Search for the cell housing the specified text and yield its (X, Y) center coordinate. 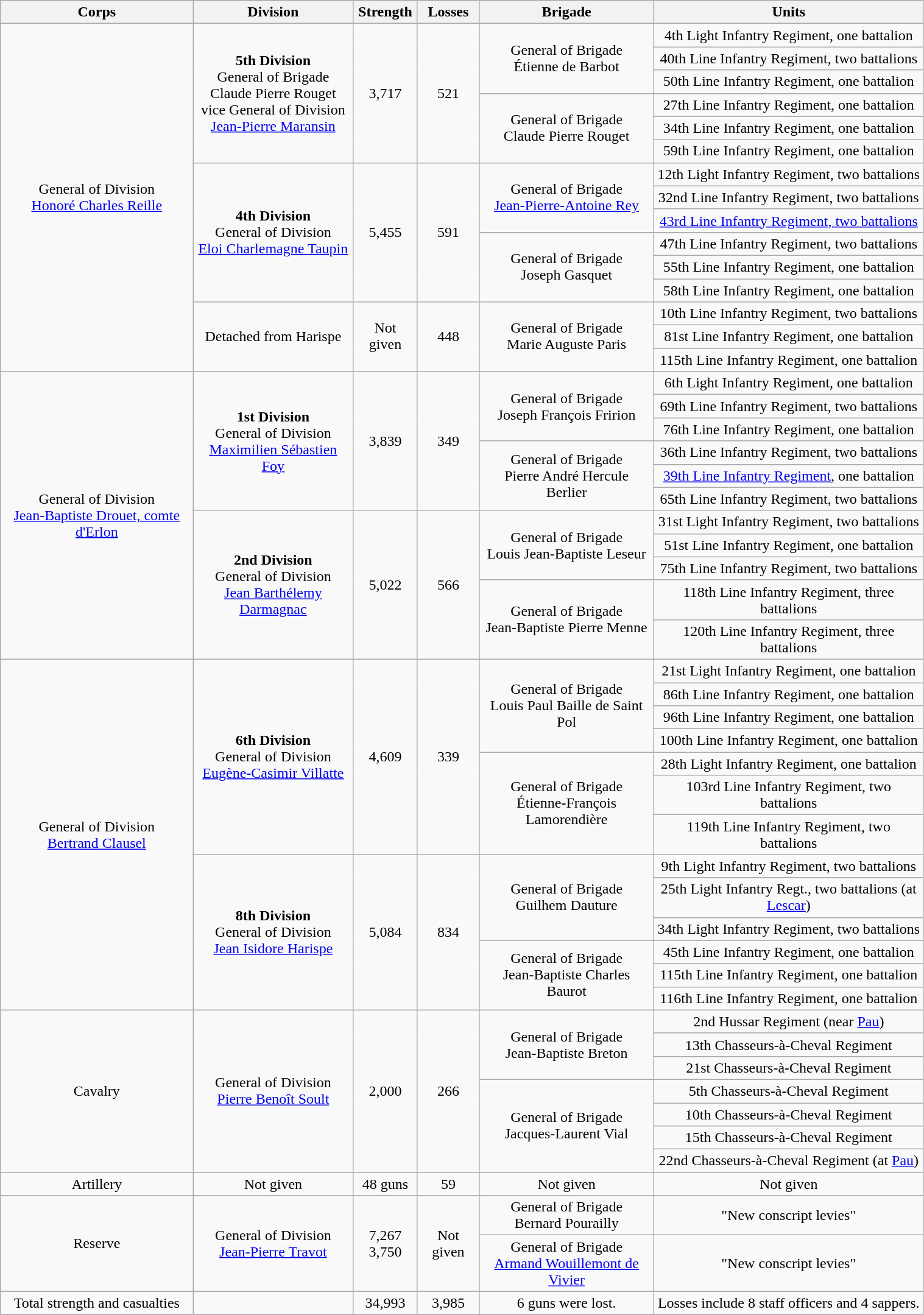
43rd Line Infantry Regiment, two battalions (789, 220)
2nd DivisionGeneral of DivisionJean Barthélemy Darmagnac (273, 585)
65th Line Infantry Regiment, two battalions (789, 499)
349 (448, 441)
32nd Line Infantry Regiment, two battalions (789, 197)
3,717 (385, 93)
5th DivisionGeneral of BrigadeClaude Pierre Rouget vice General of DivisionJean-Pierre Maransin (273, 93)
General of BrigadeLouis Paul Baille de Saint Pol (566, 705)
4th DivisionGeneral of DivisionEloi Charlemagne Taupin (273, 232)
5th Chasseurs-à-Cheval Regiment (789, 1091)
General of BrigadeLouis Jean-Baptiste Leseur (566, 545)
5,455 (385, 232)
75th Line Infantry Regiment, two battalions (789, 568)
2,000 (385, 1091)
13th Chasseurs-à-Cheval Regiment (789, 1045)
General of BrigadeJoseph François Fririon (566, 406)
58th Line Infantry Regiment, one battalion (789, 291)
4th Light Infantry Regiment, one battalion (789, 35)
5,022 (385, 585)
1st DivisionGeneral of DivisionMaximilien Sébastien Foy (273, 441)
Units (789, 12)
21st Light Infantry Regiment, one battalion (789, 671)
10th Chasseurs-à-Cheval Regiment (789, 1114)
566 (448, 585)
59th Line Infantry Regiment, one battalion (789, 151)
General of DivisionJean-Pierre Travot (273, 1244)
591 (448, 232)
448 (448, 337)
General of BrigadeJean-Baptiste Pierre Menne (566, 619)
81st Line Infantry Regiment, one battalion (789, 337)
General of DivisionHonoré Charles Reille (97, 197)
34th Light Infantry Regiment, two battalions (789, 929)
31st Light Infantry Regiment, two battalions (789, 522)
3,839 (385, 441)
45th Line Infantry Regiment, one battalion (789, 952)
General of BrigadeJean-Baptiste Charles Baurot (566, 975)
22nd Chasseurs-à-Cheval Regiment (at Pau) (789, 1161)
General of BrigadePierre André Hercule Berlier (566, 476)
Division (273, 12)
15th Chasseurs-à-Cheval Regiment (789, 1138)
25th Light Infantry Regt., two battalions (at Lescar) (789, 898)
8th DivisionGeneral of DivisionJean Isidore Harispe (273, 932)
69th Line Infantry Regiment, two battalions (789, 406)
Losses include 8 staff officers and 4 sappers. (789, 1303)
27th Line Infantry Regiment, one battalion (789, 105)
76th Line Infantry Regiment, one battalion (789, 429)
12th Light Infantry Regiment, two battalions (789, 174)
6 guns were lost. (566, 1303)
5,084 (385, 932)
General of BrigadeJean-Baptiste Breton (566, 1045)
521 (448, 93)
General of BrigadeJacques-Laurent Vial (566, 1126)
Detached from Harispe (273, 337)
General of DivisionBertrand Clausel (97, 834)
General of DivisionJean-Baptiste Drouet, comte d'Erlon (97, 515)
834 (448, 932)
General of BrigadeBernard Pourailly (566, 1216)
General of BrigadeGuilhem Dauture (566, 898)
General of BrigadeJoseph Gasquet (566, 267)
Strength (385, 12)
General of BrigadeÉtienne-François Lamorendière (566, 803)
47th Line Infantry Regiment, two battalions (789, 244)
10th Line Infantry Regiment, two battalions (789, 314)
96th Line Infantry Regiment, one battalion (789, 717)
Artillery (97, 1184)
36th Line Infantry Regiment, two battalions (789, 453)
55th Line Infantry Regiment, one battalion (789, 267)
4,609 (385, 756)
6th DivisionGeneral of DivisionEugène-Casimir Villatte (273, 756)
General of BrigadeJean-Pierre-Antoine Rey (566, 197)
Reserve (97, 1244)
120th Line Infantry Regiment, three battalions (789, 640)
39th Line Infantry Regiment, one battalion (789, 476)
Cavalry (97, 1091)
General of BrigadeMarie Auguste Paris (566, 337)
34th Line Infantry Regiment, one battalion (789, 128)
51st Line Infantry Regiment, one battalion (789, 545)
40th Line Infantry Regiment, two battalions (789, 58)
21st Chasseurs-à-Cheval Regiment (789, 1068)
7,2673,750 (385, 1244)
48 guns (385, 1184)
103rd Line Infantry Regiment, two battalions (789, 795)
General of BrigadeClaude Pierre Rouget (566, 128)
59 (448, 1184)
Losses (448, 12)
9th Light Infantry Regiment, two battalions (789, 866)
General of BrigadeArmand Wouillemont de Vivier (566, 1263)
Brigade (566, 12)
3,985 (448, 1303)
28th Light Infantry Regiment, one battalion (789, 764)
266 (448, 1091)
118th Line Infantry Regiment, three battalions (789, 599)
339 (448, 756)
6th Light Infantry Regiment, one battalion (789, 383)
50th Line Infantry Regiment, one battalion (789, 82)
2nd Hussar Regiment (near Pau) (789, 1021)
Corps (97, 12)
General of DivisionPierre Benoît Soult (273, 1091)
116th Line Infantry Regiment, one battalion (789, 998)
86th Line Infantry Regiment, one battalion (789, 694)
119th Line Infantry Regiment, two battalions (789, 834)
General of BrigadeÉtienne de Barbot (566, 58)
Total strength and casualties (97, 1303)
34,993 (385, 1303)
100th Line Infantry Regiment, one battalion (789, 741)
